Capture the cell that displays the provided text and extract its (x, y) central coordinate. 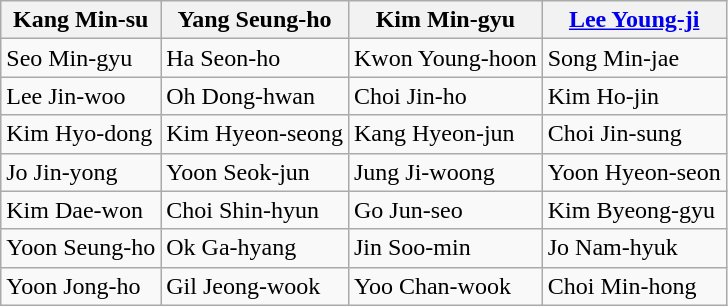
Yoon Jong-ho (81, 286)
Lee Jin-woo (81, 96)
Kim Byeong-gyu (634, 210)
Yang Seung-ho (255, 20)
Yoo Chan-wook (445, 286)
Kwon Young-hoon (445, 58)
Kang Min-su (81, 20)
Jo Nam-hyuk (634, 248)
Yoon Seung-ho (81, 248)
Go Jun-seo (445, 210)
Yoon Hyeon-seon (634, 172)
Choi Shin-hyun (255, 210)
Lee Young-ji (634, 20)
Seo Min-gyu (81, 58)
Ok Ga-hyang (255, 248)
Choi Min-hong (634, 286)
Kim Dae-won (81, 210)
Kim Hyeon-seong (255, 134)
Kim Ho-jin (634, 96)
Choi Jin-sung (634, 134)
Jung Ji-woong (445, 172)
Choi Jin-ho (445, 96)
Oh Dong-hwan (255, 96)
Song Min-jae (634, 58)
Yoon Seok-jun (255, 172)
Kang Hyeon-jun (445, 134)
Kim Min-gyu (445, 20)
Ha Seon-ho (255, 58)
Gil Jeong-wook (255, 286)
Jin Soo-min (445, 248)
Jo Jin-yong (81, 172)
Kim Hyo-dong (81, 134)
